Identify which cell holds the provided text, then report its (x, y) central coordinate. 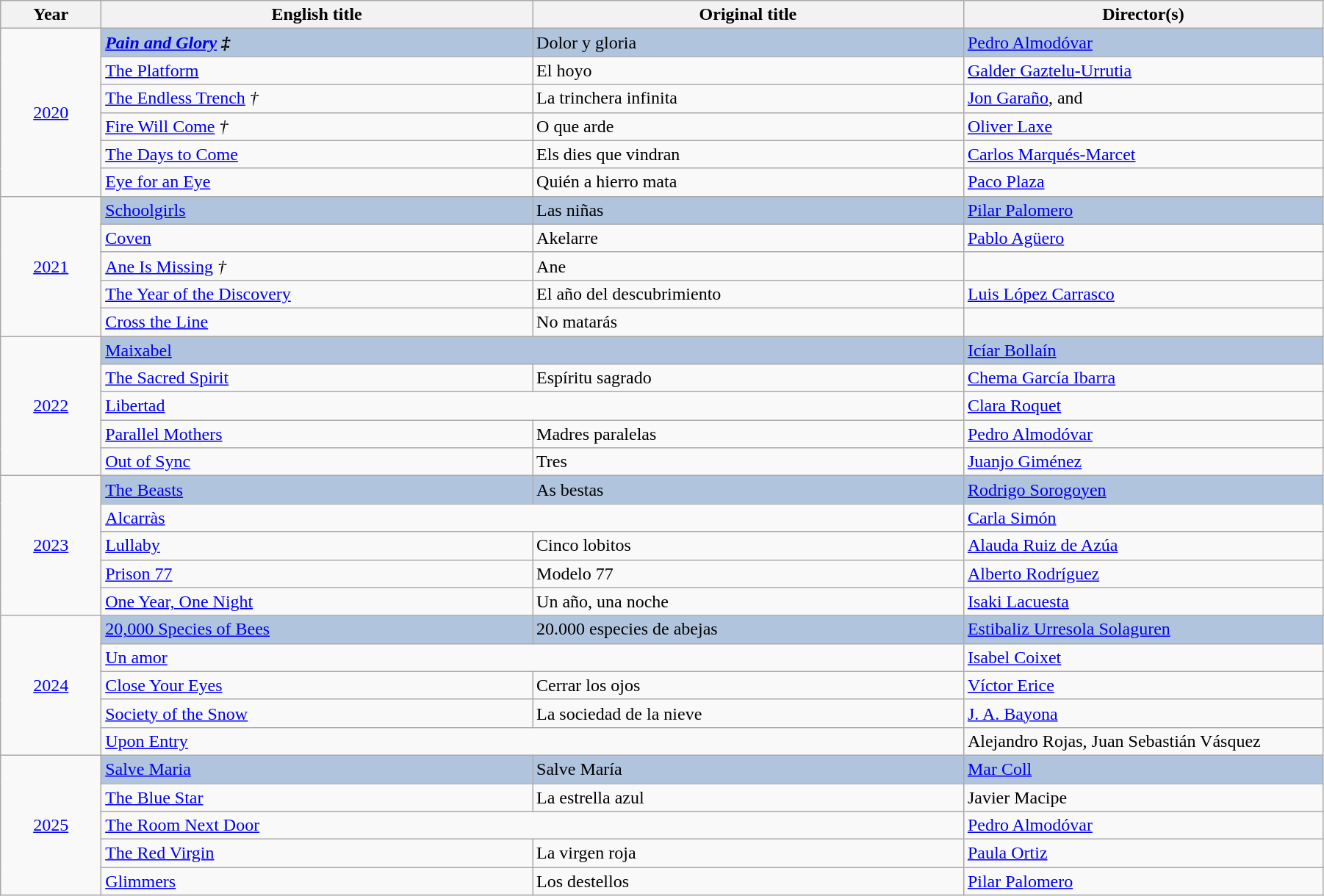
Cross the Line (317, 322)
The Platform (317, 71)
2024 (51, 685)
Las niñas (748, 210)
Juanjo Giménez (1143, 462)
English title (317, 15)
2020 (51, 112)
Original title (748, 15)
As bestas (748, 490)
J. A. Bayona (1143, 713)
One Year, One Night (317, 601)
Javier Macipe (1143, 797)
Espíritu sagrado (748, 378)
2022 (51, 406)
O que arde (748, 126)
Year (51, 15)
20,000 Species of Bees (317, 629)
Out of Sync (317, 462)
Luis López Carrasco (1143, 294)
Society of the Snow (317, 713)
Fire Will Come † (317, 126)
The Red Virgin (317, 853)
Un amor (533, 657)
La virgen roja (748, 853)
Rodrigo Sorogoyen (1143, 490)
Tres (748, 462)
Libertad (533, 406)
Dolor y gloria (748, 43)
The Year of the Discovery (317, 294)
Mar Coll (1143, 769)
The Sacred Spirit (317, 378)
Víctor Erice (1143, 685)
La sociedad de la nieve (748, 713)
Icíar Bollaín (1143, 350)
No matarás (748, 322)
Alauda Ruiz de Azúa (1143, 546)
Eye for an Eye (317, 182)
Alcarràs (533, 518)
La estrella azul (748, 797)
Chema García Ibarra (1143, 378)
Director(s) (1143, 15)
Schoolgirls (317, 210)
Parallel Mothers (317, 434)
Pain and Glory ‡ (317, 43)
Akelarre (748, 238)
20.000 especies de abejas (748, 629)
Clara Roquet (1143, 406)
Ane (748, 266)
The Beasts (317, 490)
Maixabel (533, 350)
Oliver Laxe (1143, 126)
Pablo Agüero (1143, 238)
El año del descubrimiento (748, 294)
The Blue Star (317, 797)
Isaki Lacuesta (1143, 601)
The Endless Trench † (317, 98)
2021 (51, 266)
Jon Garaño, and (1143, 98)
Quién a hierro mata (748, 182)
Cerrar los ojos (748, 685)
Close Your Eyes (317, 685)
Isabel Coixet (1143, 657)
Salve Maria (317, 769)
Madres paralelas (748, 434)
Galder Gaztelu-Urrutia (1143, 71)
Paco Plaza (1143, 182)
2025 (51, 825)
Prison 77 (317, 574)
Carlos Marqués-Marcet (1143, 154)
Cinco lobitos (748, 546)
2023 (51, 546)
Alberto Rodríguez (1143, 574)
Ane Is Missing † (317, 266)
El hoyo (748, 71)
Els dies que vindran (748, 154)
The Room Next Door (533, 825)
Modelo 77 (748, 574)
Carla Simón (1143, 518)
Glimmers (317, 881)
Un año, una noche (748, 601)
Upon Entry (533, 741)
Salve María (748, 769)
Coven (317, 238)
The Days to Come (317, 154)
Los destellos (748, 881)
Alejandro Rojas, Juan Sebastián Vásquez (1143, 741)
Estibaliz Urresola Solaguren (1143, 629)
Paula Ortiz (1143, 853)
Lullaby (317, 546)
La trinchera infinita (748, 98)
